Search for the cell housing the specified text and yield its [X, Y] center coordinate. 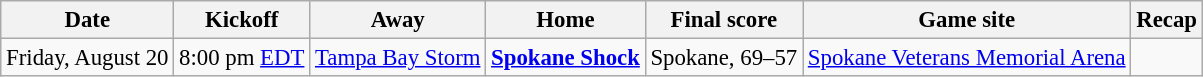
Recap [1166, 20]
Spokane Shock [566, 58]
Friday, August 20 [88, 58]
Spokane, 69–57 [724, 58]
Final score [724, 20]
Home [566, 20]
Tampa Bay Storm [398, 58]
Game site [967, 20]
Away [398, 20]
8:00 pm EDT [242, 58]
Spokane Veterans Memorial Arena [967, 58]
Date [88, 20]
Kickoff [242, 20]
